Provide the [x, y] coordinate of the cell's center where the given text is located.  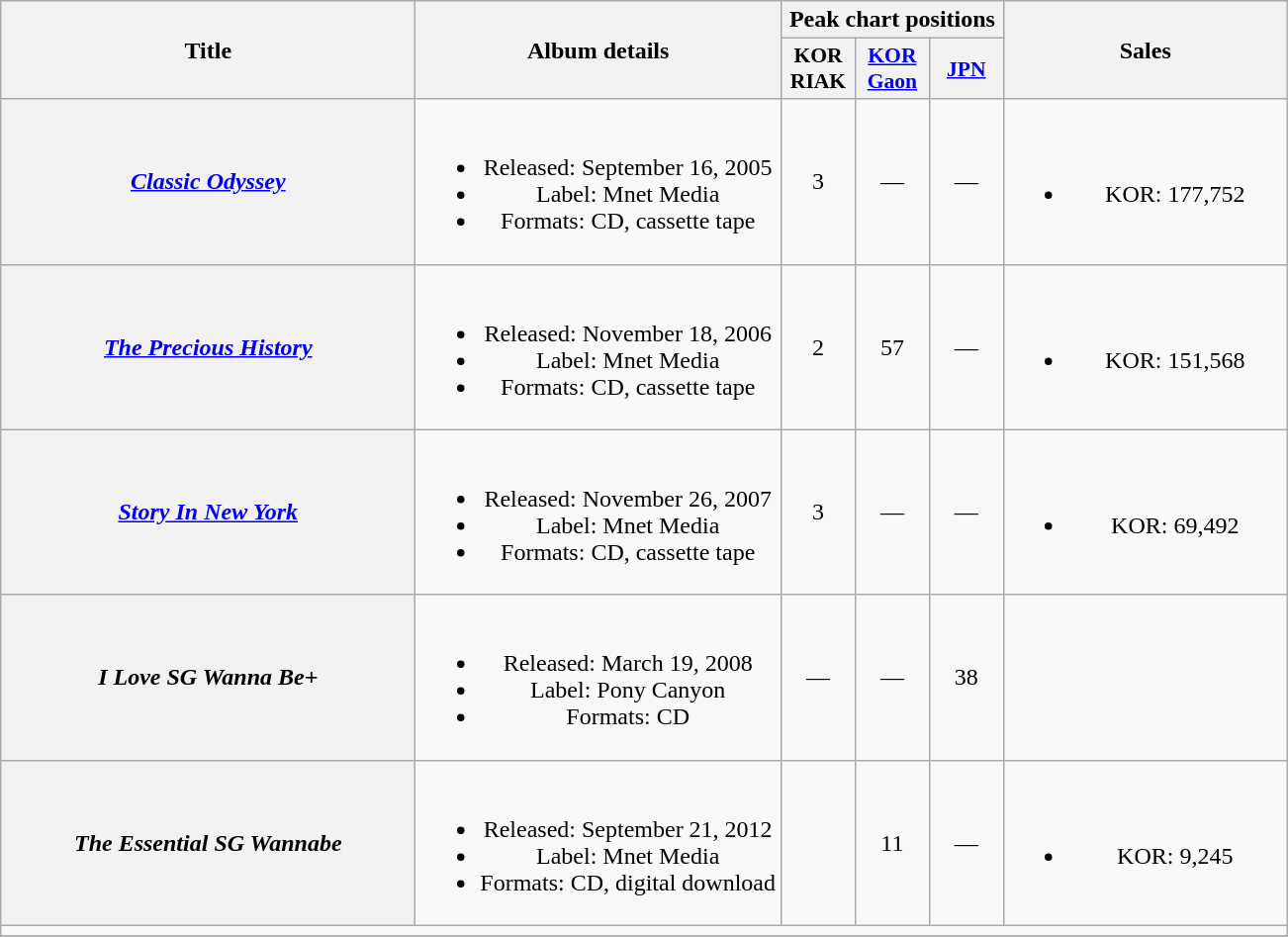
The Precious History [208, 346]
KORRIAK [819, 69]
11 [892, 843]
KOR: 69,492 [1146, 513]
I Love SG Wanna Be+ [208, 677]
Released: September 16, 2005 Label: Mnet MediaFormats: CD, cassette tape [598, 182]
2 [819, 346]
Story In New York [208, 513]
Classic Odyssey [208, 182]
Album details [598, 49]
57 [892, 346]
The Essential SG Wannabe [208, 843]
Released: November 18, 2006 Label: Mnet MediaFormats: CD, cassette tape [598, 346]
KOR: 151,568 [1146, 346]
Released: November 26, 2007 Label: Mnet MediaFormats: CD, cassette tape [598, 513]
Released: March 19, 2008 Label: Pony CanyonFormats: CD [598, 677]
38 [966, 677]
Released: September 21, 2012 Label: Mnet MediaFormats: CD, digital download [598, 843]
Sales [1146, 49]
KORGaon [892, 69]
Title [208, 49]
JPN [966, 69]
KOR: 177,752 [1146, 182]
KOR: 9,245 [1146, 843]
Peak chart positions [892, 20]
